From the cell containing the given text, extract its center point as [x, y] coordinate. 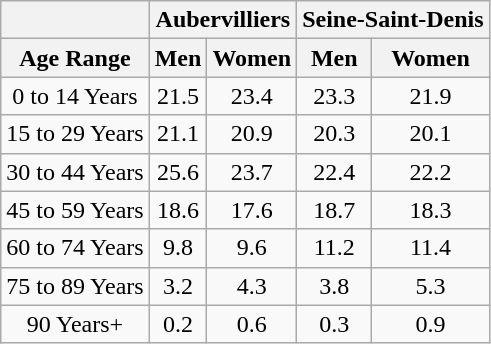
3.2 [178, 286]
9.6 [252, 248]
22.4 [334, 172]
0.9 [430, 324]
15 to 29 Years [75, 134]
23.4 [252, 96]
0 to 14 Years [75, 96]
23.3 [334, 96]
20.1 [430, 134]
Aubervilliers [222, 20]
23.7 [252, 172]
4.3 [252, 286]
21.5 [178, 96]
Age Range [75, 58]
21.9 [430, 96]
45 to 59 Years [75, 210]
0.6 [252, 324]
21.1 [178, 134]
5.3 [430, 286]
18.6 [178, 210]
60 to 74 Years [75, 248]
90 Years+ [75, 324]
0.3 [334, 324]
20.3 [334, 134]
0.2 [178, 324]
18.3 [430, 210]
9.8 [178, 248]
17.6 [252, 210]
3.8 [334, 286]
11.2 [334, 248]
30 to 44 Years [75, 172]
75 to 89 Years [75, 286]
20.9 [252, 134]
22.2 [430, 172]
11.4 [430, 248]
Seine-Saint-Denis [393, 20]
18.7 [334, 210]
25.6 [178, 172]
